Detect which cell encompasses the target text, then output its [x, y] center coordinate. 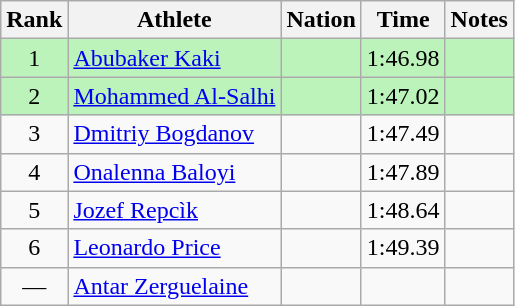
Nation [321, 20]
5 [34, 210]
1:47.02 [403, 96]
3 [34, 134]
1:48.64 [403, 210]
4 [34, 172]
1:47.89 [403, 172]
— [34, 286]
1 [34, 58]
6 [34, 248]
1:47.49 [403, 134]
Jozef Repcìk [174, 210]
Athlete [174, 20]
Rank [34, 20]
1:49.39 [403, 248]
Abubaker Kaki [174, 58]
Leonardo Price [174, 248]
Antar Zerguelaine [174, 286]
Dmitriy Bogdanov [174, 134]
1:46.98 [403, 58]
Mohammed Al-Salhi [174, 96]
Onalenna Baloyi [174, 172]
2 [34, 96]
Notes [479, 20]
Time [403, 20]
